Output the [x, y] coordinate of the center of the cell containing the given text.  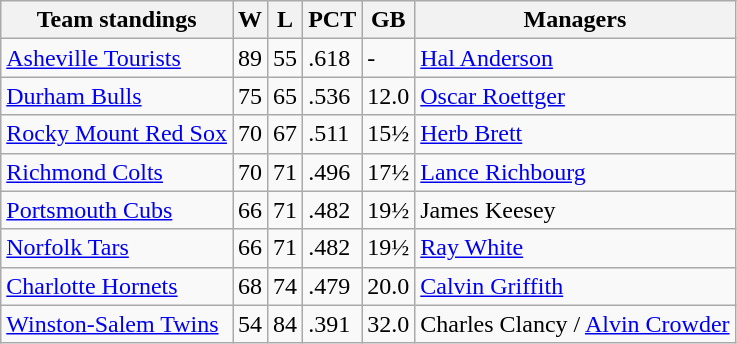
74 [286, 286]
.618 [332, 58]
68 [250, 286]
Charles Clancy / Alvin Crowder [575, 324]
Charlotte Hornets [117, 286]
PCT [332, 20]
17½ [388, 172]
84 [286, 324]
54 [250, 324]
12.0 [388, 96]
Oscar Roettger [575, 96]
James Keesey [575, 210]
65 [286, 96]
Durham Bulls [117, 96]
Richmond Colts [117, 172]
.511 [332, 134]
89 [250, 58]
.536 [332, 96]
L [286, 20]
Asheville Tourists [117, 58]
Norfolk Tars [117, 248]
67 [286, 134]
Ray White [575, 248]
Herb Brett [575, 134]
- [388, 58]
32.0 [388, 324]
.496 [332, 172]
.479 [332, 286]
.391 [332, 324]
Calvin Griffith [575, 286]
75 [250, 96]
Rocky Mount Red Sox [117, 134]
Winston-Salem Twins [117, 324]
55 [286, 58]
Team standings [117, 20]
Hal Anderson [575, 58]
15½ [388, 134]
Lance Richbourg [575, 172]
W [250, 20]
20.0 [388, 286]
Managers [575, 20]
GB [388, 20]
Portsmouth Cubs [117, 210]
